Capture the cell that displays the provided text and extract its (x, y) central coordinate. 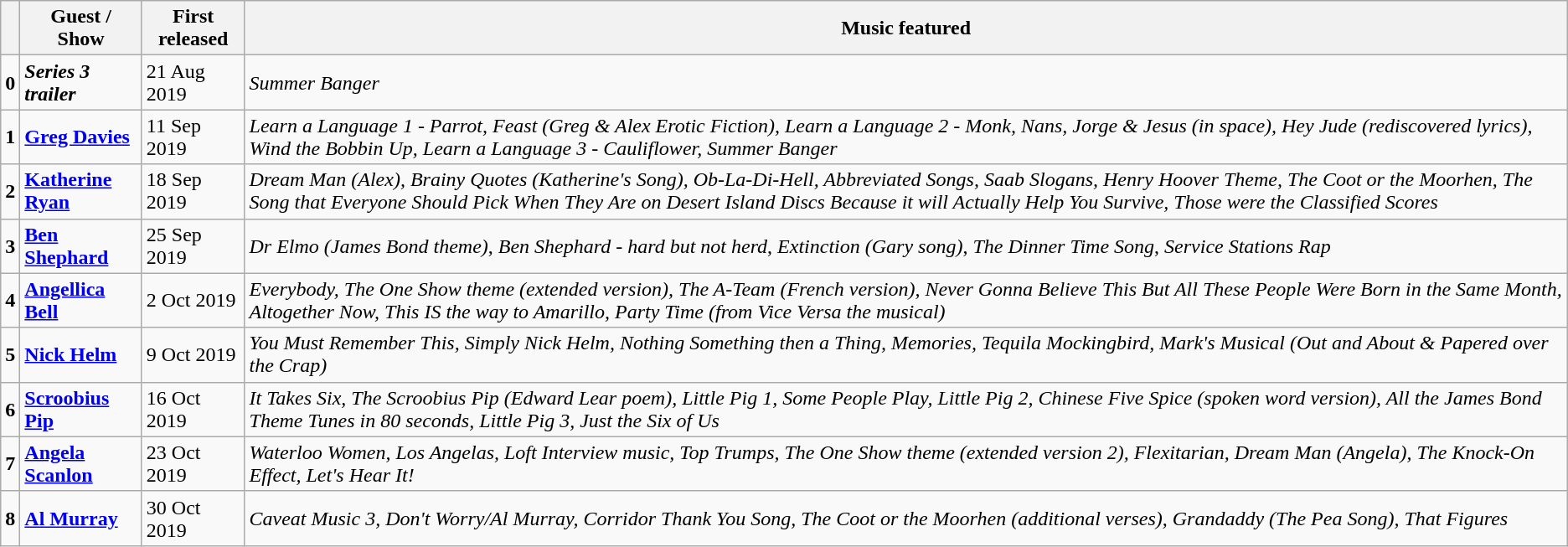
Music featured (906, 28)
Caveat Music 3, Don't Worry/Al Murray, Corridor Thank You Song, The Coot or the Moorhen (additional verses), Grandaddy (The Pea Song), That Figures (906, 518)
11 Sep 2019 (193, 137)
Katherine Ryan (80, 191)
16 Oct 2019 (193, 409)
First released (193, 28)
2 Oct 2019 (193, 300)
Scroobius Pip (80, 409)
2 (10, 191)
Al Murray (80, 518)
Summer Banger (906, 82)
5 (10, 355)
18 Sep 2019 (193, 191)
Dr Elmo (James Bond theme), Ben Shephard - hard but not herd, Extinction (Gary song), The Dinner Time Song, Service Stations Rap (906, 246)
Greg Davies (80, 137)
3 (10, 246)
23 Oct 2019 (193, 464)
30 Oct 2019 (193, 518)
Angela Scanlon (80, 464)
21 Aug 2019 (193, 82)
Guest / Show (80, 28)
25 Sep 2019 (193, 246)
4 (10, 300)
1 (10, 137)
Series 3 trailer (80, 82)
9 Oct 2019 (193, 355)
Nick Helm (80, 355)
Ben Shephard (80, 246)
0 (10, 82)
Angellica Bell (80, 300)
7 (10, 464)
8 (10, 518)
6 (10, 409)
